Determine the [x, y] coordinate at the center of the cell enclosing the given text.  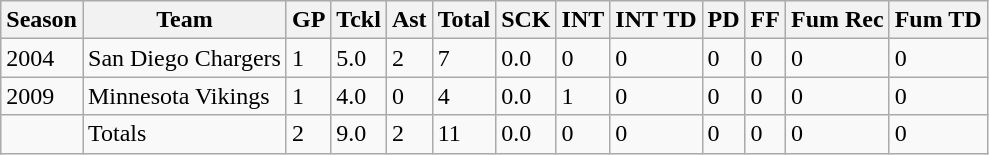
Total [464, 20]
Tckl [359, 20]
Fum TD [938, 20]
Team [184, 20]
2009 [42, 96]
7 [464, 58]
4 [464, 96]
Ast [409, 20]
9.0 [359, 134]
INT [583, 20]
Season [42, 20]
Totals [184, 134]
PD [724, 20]
2004 [42, 58]
Minnesota Vikings [184, 96]
INT TD [656, 20]
FF [765, 20]
SCK [526, 20]
5.0 [359, 58]
Fum Rec [837, 20]
San Diego Chargers [184, 58]
11 [464, 134]
4.0 [359, 96]
GP [308, 20]
